Detect which cell encompasses the target text, then output its (X, Y) center coordinate. 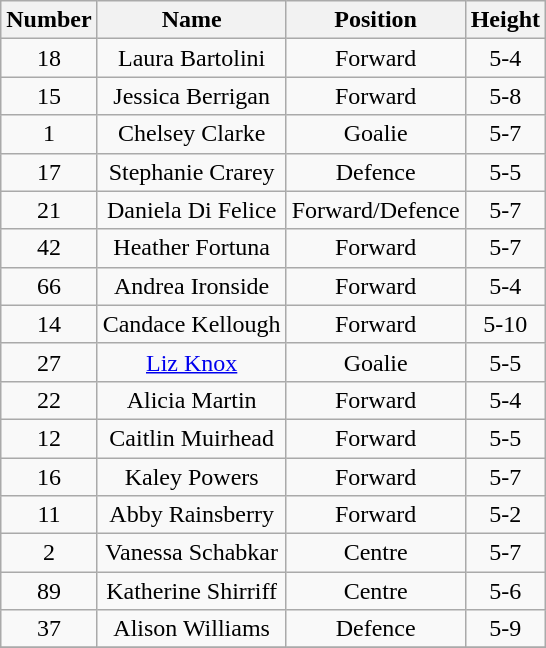
18 (49, 58)
5-6 (505, 591)
42 (49, 248)
Caitlin Muirhead (192, 438)
5-10 (505, 324)
89 (49, 591)
1 (49, 134)
5-2 (505, 515)
Katherine Shirriff (192, 591)
17 (49, 172)
Chelsey Clarke (192, 134)
Jessica Berrigan (192, 96)
Abby Rainsberry (192, 515)
Height (505, 20)
Kaley Powers (192, 477)
37 (49, 629)
5-9 (505, 629)
Alison Williams (192, 629)
Forward/Defence (376, 210)
5-8 (505, 96)
Daniela Di Felice (192, 210)
66 (49, 286)
21 (49, 210)
Laura Bartolini (192, 58)
16 (49, 477)
12 (49, 438)
Heather Fortuna (192, 248)
15 (49, 96)
2 (49, 553)
14 (49, 324)
Alicia Martin (192, 400)
22 (49, 400)
Name (192, 20)
Position (376, 20)
Stephanie Crarey (192, 172)
11 (49, 515)
Number (49, 20)
27 (49, 362)
Liz Knox (192, 362)
Candace Kellough (192, 324)
Andrea Ironside (192, 286)
Vanessa Schabkar (192, 553)
